Pinpoint the cell where the given text exists, returning its [x, y] midpoint coordinate. 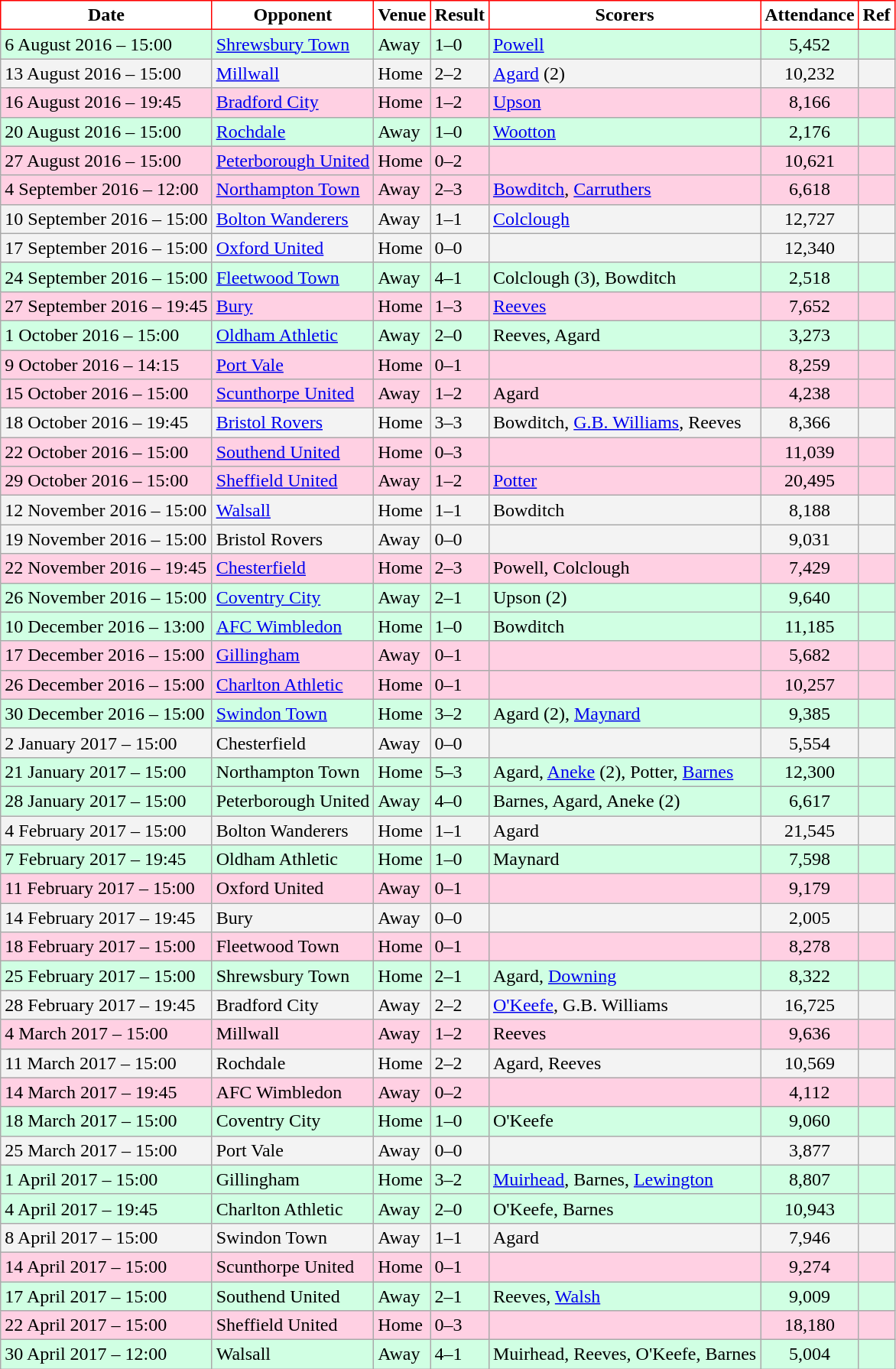
19 November 2016 – 15:00 [106, 539]
27 August 2016 – 15:00 [106, 161]
21,545 [810, 830]
16 August 2016 – 19:45 [106, 102]
Colclough (3), Bowditch [624, 277]
4,238 [810, 394]
12,300 [810, 772]
Powell [624, 44]
14 March 2017 – 19:45 [106, 1092]
17 September 2016 – 15:00 [106, 248]
28 February 2017 – 19:45 [106, 1005]
4 April 2017 – 19:45 [106, 1208]
10 December 2016 – 13:00 [106, 626]
10 September 2016 – 15:00 [106, 219]
9,385 [810, 714]
25 February 2017 – 15:00 [106, 976]
Maynard [624, 860]
17 December 2016 – 15:00 [106, 655]
10,257 [810, 684]
Reeves, Agard [624, 335]
Upson (2) [624, 597]
10,621 [810, 161]
12 November 2016 – 15:00 [106, 510]
3,273 [810, 335]
Muirhead, Reeves, O'Keefe, Barnes [624, 1354]
4 February 2017 – 15:00 [106, 830]
Venue [402, 15]
Agard (2) [624, 73]
28 January 2017 – 15:00 [106, 801]
9,179 [810, 889]
11 March 2017 – 15:00 [106, 1063]
24 September 2016 – 15:00 [106, 277]
Potter [624, 481]
12,340 [810, 248]
6 August 2016 – 15:00 [106, 44]
30 December 2016 – 15:00 [106, 714]
30 April 2017 – 12:00 [106, 1354]
4,112 [810, 1092]
9,060 [810, 1121]
5,554 [810, 743]
26 November 2016 – 15:00 [106, 597]
5,004 [810, 1354]
Reeves, Walsh [624, 1296]
18 October 2016 – 19:45 [106, 423]
Wootton [624, 132]
9,640 [810, 597]
8,259 [810, 365]
8,322 [810, 976]
18 February 2017 – 15:00 [106, 947]
O'Keefe, G.B. Williams [624, 1005]
10,569 [810, 1063]
Opponent [293, 15]
4–0 [459, 801]
9,031 [810, 539]
7,429 [810, 568]
17 April 2017 – 15:00 [106, 1296]
12,727 [810, 219]
22 October 2016 – 15:00 [106, 452]
4 September 2016 – 12:00 [106, 190]
Agard, Aneke (2), Potter, Barnes [624, 772]
Barnes, Agard, Aneke (2) [624, 801]
29 October 2016 – 15:00 [106, 481]
22 November 2016 – 19:45 [106, 568]
1 October 2016 – 15:00 [106, 335]
O'Keefe [624, 1121]
Scorers [624, 15]
27 September 2016 – 19:45 [106, 306]
10,943 [810, 1208]
25 March 2017 – 15:00 [106, 1150]
8,807 [810, 1179]
9,636 [810, 1034]
18 March 2017 – 15:00 [106, 1121]
7 February 2017 – 19:45 [106, 860]
11 February 2017 – 15:00 [106, 889]
Agard, Downing [624, 976]
3,877 [810, 1150]
16,725 [810, 1005]
O'Keefe, Barnes [624, 1208]
4 March 2017 – 15:00 [106, 1034]
Agard, Reeves [624, 1063]
1–3 [459, 306]
11,039 [810, 452]
2,518 [810, 277]
2 January 2017 – 15:00 [106, 743]
8,166 [810, 102]
Date [106, 15]
Colclough [624, 219]
Attendance [810, 15]
Upson [624, 102]
20 August 2016 – 15:00 [106, 132]
1 April 2017 – 15:00 [106, 1179]
7,652 [810, 306]
20,495 [810, 481]
Bowditch, Carruthers [624, 190]
7,598 [810, 860]
Ref [876, 15]
8,188 [810, 510]
5,452 [810, 44]
15 October 2016 – 15:00 [106, 394]
Agard (2), Maynard [624, 714]
Powell, Colclough [624, 568]
22 April 2017 – 15:00 [106, 1325]
6,618 [810, 190]
8 April 2017 – 15:00 [106, 1237]
6,617 [810, 801]
2,176 [810, 132]
9 October 2016 – 14:15 [106, 365]
Bowditch, G.B. Williams, Reeves [624, 423]
9,009 [810, 1296]
3–3 [459, 423]
18,180 [810, 1325]
7,946 [810, 1237]
14 February 2017 – 19:45 [106, 918]
9,274 [810, 1267]
8,366 [810, 423]
Result [459, 15]
5–3 [459, 772]
5,682 [810, 655]
14 April 2017 – 15:00 [106, 1267]
10,232 [810, 73]
11,185 [810, 626]
13 August 2016 – 15:00 [106, 73]
26 December 2016 – 15:00 [106, 684]
2,005 [810, 918]
Muirhead, Barnes, Lewington [624, 1179]
21 January 2017 – 15:00 [106, 772]
8,278 [810, 947]
